Search for the cell housing the specified text and yield its [X, Y] center coordinate. 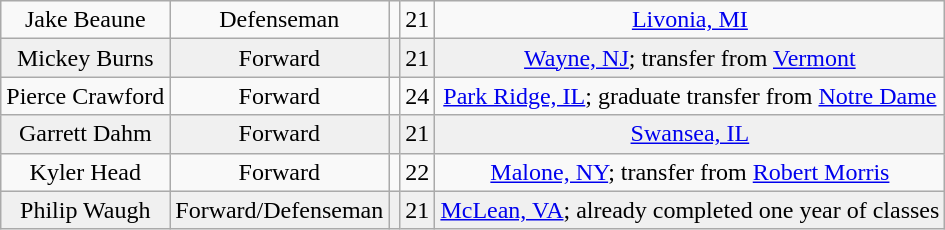
Garrett Dahm [86, 134]
24 [418, 96]
Forward/Defenseman [280, 210]
Jake Beaune [86, 20]
Wayne, NJ; transfer from Vermont [690, 58]
Park Ridge, IL; graduate transfer from Notre Dame [690, 96]
Livonia, MI [690, 20]
22 [418, 172]
McLean, VA; already completed one year of classes [690, 210]
Defenseman [280, 20]
Swansea, IL [690, 134]
Malone, NY; transfer from Robert Morris [690, 172]
Pierce Crawford [86, 96]
Mickey Burns [86, 58]
Philip Waugh [86, 210]
Kyler Head [86, 172]
